Detect which cell encompasses the target text, then output its (x, y) center coordinate. 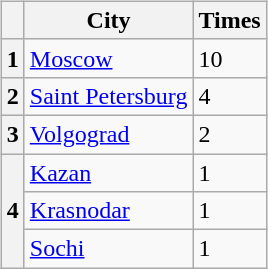
Sochi (108, 249)
City (108, 20)
Moscow (108, 58)
Kazan (108, 173)
Saint Petersburg (108, 96)
3 (12, 134)
Krasnodar (108, 211)
Volgograd (108, 134)
10 (230, 58)
Times (230, 20)
